Scan for the cell matching the given text and deliver its [X, Y] coordinate at center. 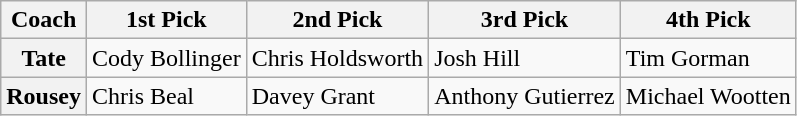
Davey Grant [337, 96]
Anthony Gutierrez [525, 96]
Chris Holdsworth [337, 58]
Michael Wootten [708, 96]
Coach [44, 20]
Cody Bollinger [166, 58]
Rousey [44, 96]
3rd Pick [525, 20]
1st Pick [166, 20]
Tate [44, 58]
Chris Beal [166, 96]
4th Pick [708, 20]
Tim Gorman [708, 58]
2nd Pick [337, 20]
Josh Hill [525, 58]
